Scan for the cell matching the given text and deliver its [x, y] coordinate at center. 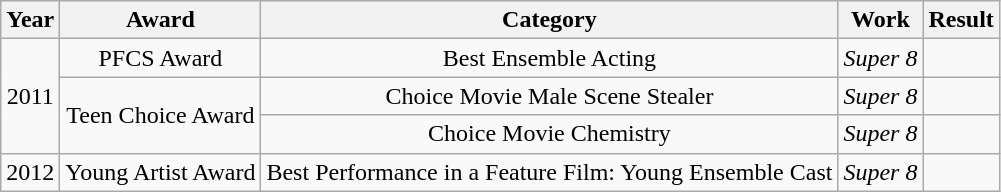
Award [160, 20]
Choice Movie Chemistry [550, 134]
Young Artist Award [160, 172]
Best Ensemble Acting [550, 58]
Work [880, 20]
Year [30, 20]
Result [961, 20]
Category [550, 20]
PFCS Award [160, 58]
Choice Movie Male Scene Stealer [550, 96]
2011 [30, 96]
2012 [30, 172]
Best Performance in a Feature Film: Young Ensemble Cast [550, 172]
Teen Choice Award [160, 115]
